Output the (x, y) coordinate of the center of the cell containing the given text.  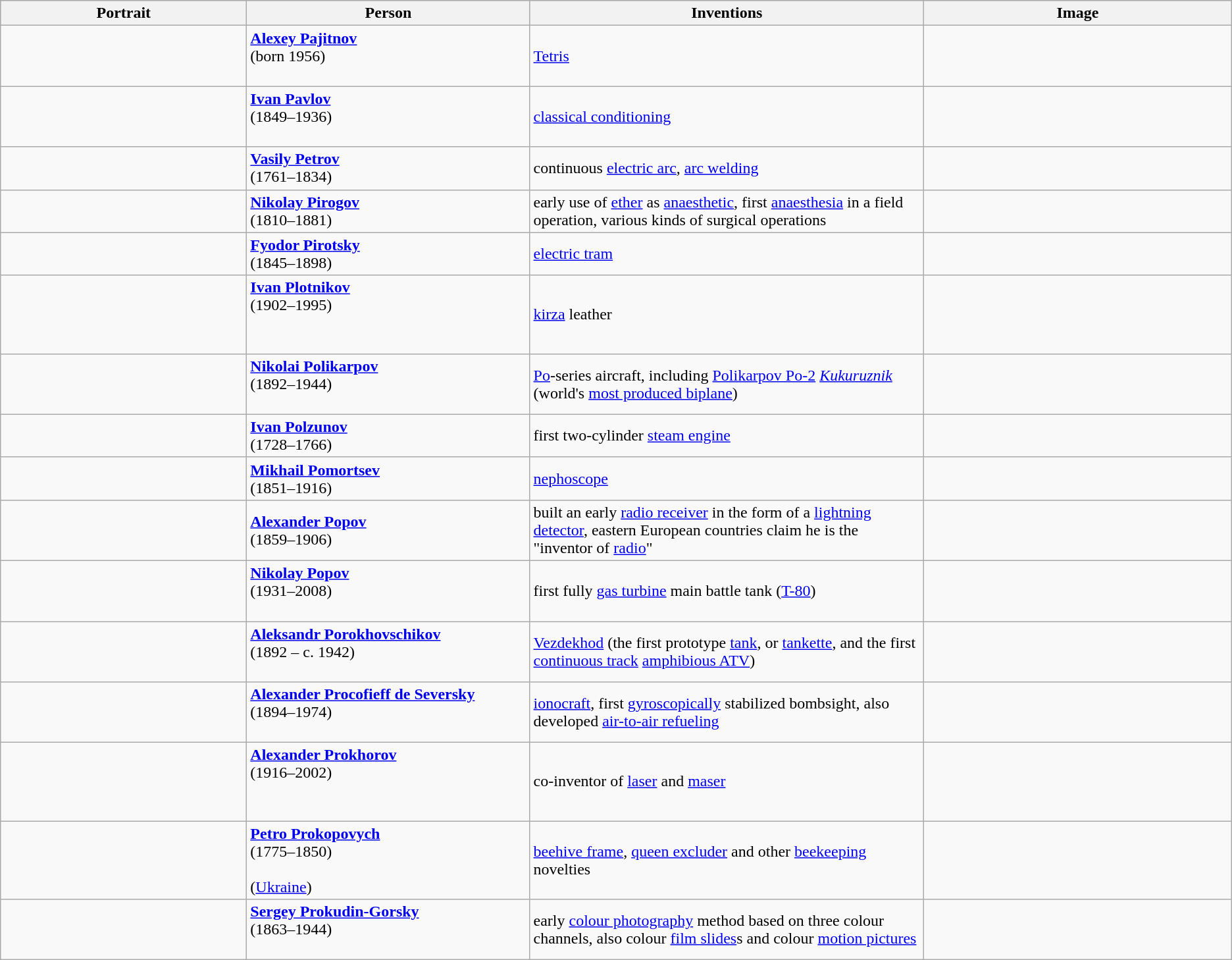
Mikhail Pomortsev (1851–1916) (388, 478)
Sergey Prokudin-Gorsky (1863–1944) (388, 930)
Image (1078, 13)
Ivan Plotnikov (1902–1995) (388, 315)
co-inventor of laser and maser (727, 782)
first fully gas turbine main battle tank (T-80) (727, 591)
Aleksandr Porokhovschikov (1892 – c. 1942) (388, 652)
Ivan Polzunov (1728–1766) (388, 436)
early colour photography method based on three colour channels, also colour film slidess and colour motion pictures (727, 930)
Fyodor Pirotsky (1845–1898) (388, 254)
Alexander Popov (1859–1906) (388, 530)
Portrait (124, 13)
built an early radio receiver in the form of a lightning detector, eastern European countries claim he is the "inventor of radio" (727, 530)
Petro Prokopovych (1775–1850) (Ukraine) (388, 860)
Alexander Procofieff de Seversky (1894–1974) (388, 712)
Tetris (727, 56)
Nikolai Polikarpov (1892–1944) (388, 384)
continuous electric arc, arc welding (727, 169)
nephoscope (727, 478)
ionocraft, first gyroscopically stabilized bombsight, also developed air-to-air refueling (727, 712)
electric tram (727, 254)
Vasily Petrov (1761–1834) (388, 169)
Po-series aircraft, including Polikarpov Po-2 Kukuruznik (world's most produced biplane) (727, 384)
Vezdekhod (the first prototype tank, or tankette, and the first continuous track amphibious ATV) (727, 652)
Inventions (727, 13)
Person (388, 13)
Alexey Pajitnov (born 1956) (388, 56)
Ivan Pavlov (1849–1936) (388, 117)
Nikolay Popov(1931–2008) (388, 591)
early use of ether as anaesthetic, first anaesthesia in a field operation, various kinds of surgical operations (727, 211)
Nikolay Pirogov (1810–1881) (388, 211)
beehive frame, queen excluder and other beekeeping novelties (727, 860)
classical conditioning (727, 117)
first two-cylinder steam engine (727, 436)
kirza leather (727, 315)
Alexander Prokhorov (1916–2002) (388, 782)
